Determine the [x, y] coordinate at the center of the cell enclosing the given text.  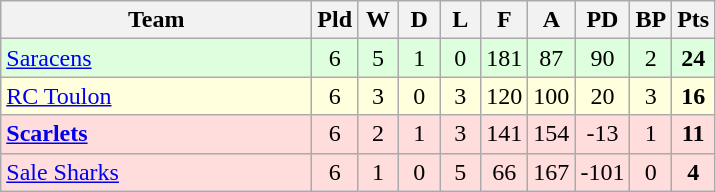
24 [694, 58]
F [504, 20]
Team [156, 20]
4 [694, 172]
120 [504, 96]
100 [552, 96]
RC Toulon [156, 96]
Scarlets [156, 134]
BP [651, 20]
L [460, 20]
141 [504, 134]
W [378, 20]
Pld [335, 20]
PD [602, 20]
Sale Sharks [156, 172]
87 [552, 58]
16 [694, 96]
20 [602, 96]
Saracens [156, 58]
A [552, 20]
D [420, 20]
-101 [602, 172]
90 [602, 58]
66 [504, 172]
Pts [694, 20]
-13 [602, 134]
167 [552, 172]
181 [504, 58]
154 [552, 134]
11 [694, 134]
